Locate the cell with the specified text and output its [x, y] center coordinate. 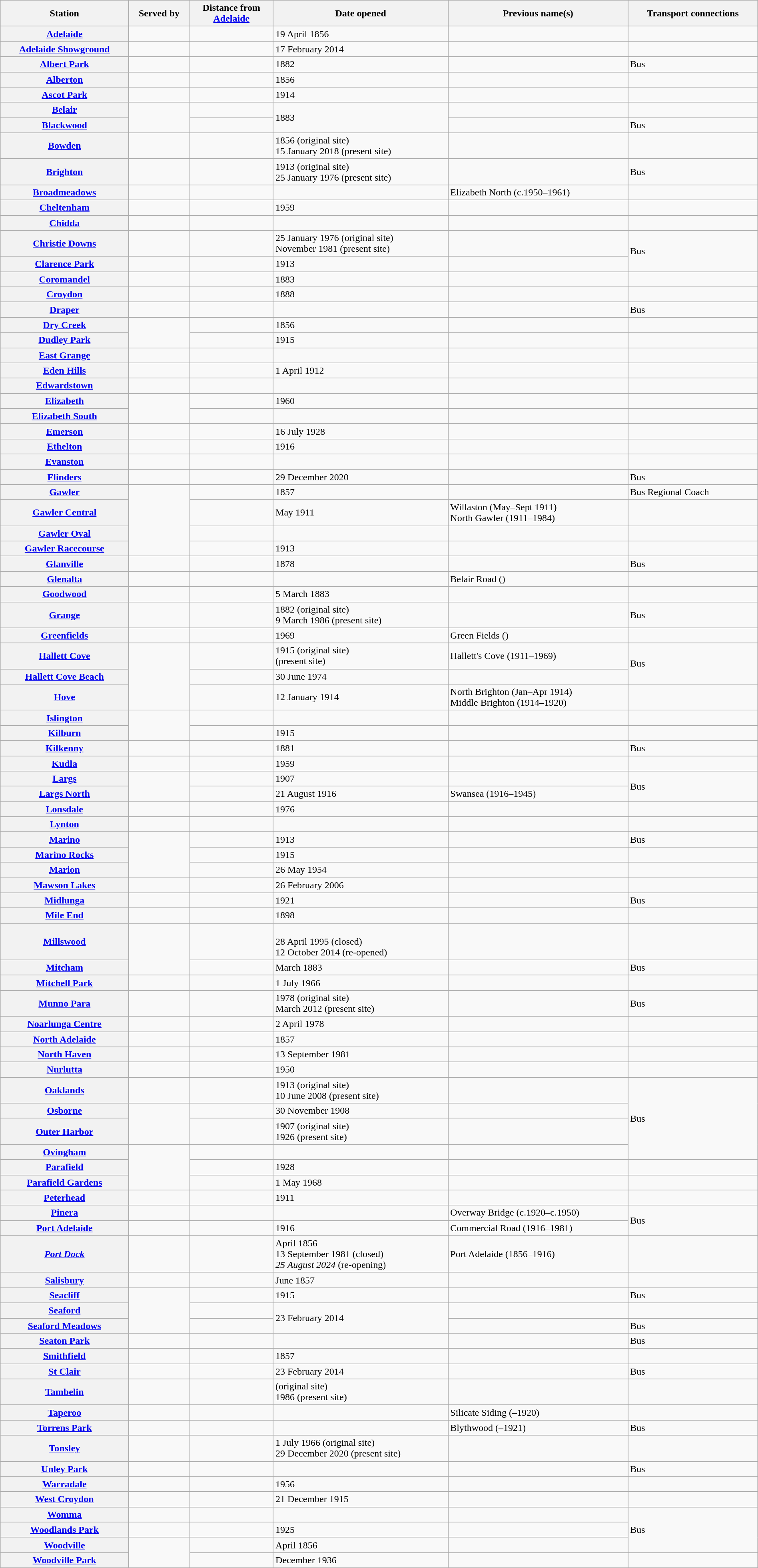
1914 [361, 95]
Dry Creek [65, 325]
Green Fields () [538, 635]
Blythwood (–1921) [538, 1428]
Mile End [65, 915]
Swansea (1916–1945) [538, 794]
1882 (original site)9 March 1986 (present site) [361, 615]
Hallett Cove [65, 656]
1969 [361, 635]
21 December 1915 [361, 1499]
Elizabeth South [65, 416]
Hallett's Cove (1911–1969) [538, 656]
Peterhead [65, 1198]
Marino [65, 840]
1882 [361, 64]
Oaklands [65, 1090]
Goodwood [65, 594]
Commercial Road (1916–1981) [538, 1228]
Ascot Park [65, 95]
Kilkenny [65, 748]
1928 [361, 1167]
Hallett Cove Beach [65, 677]
Coromandel [65, 279]
Flinders [65, 477]
Overway Bridge (c.1920–c.1950) [538, 1213]
1907 (original site)1926 (present site) [361, 1132]
Edwardstown [65, 386]
Osborne [65, 1111]
Station [65, 14]
25 January 1976 (original site)November 1981 (present site) [361, 244]
Transport connections [693, 14]
1921 [361, 900]
Eden Hills [65, 370]
Woodlands Park [65, 1530]
Warradale [65, 1484]
North Brighton (Jan–Apr 1914)Middle Brighton (1914–1920) [538, 697]
1976 [361, 809]
Gawler [65, 492]
March 1883 [361, 967]
28 April 1995 (closed)12 October 2014 (re-opened) [361, 941]
Glenalta [65, 579]
Noarlunga Centre [65, 1024]
1907 [361, 779]
Glanville [65, 564]
1898 [361, 915]
16 July 1928 [361, 431]
Outer Harbor [65, 1132]
Kilburn [65, 733]
Adelaide [65, 34]
21 August 1916 [361, 794]
St Clair [65, 1371]
Seaford [65, 1310]
Grange [65, 615]
Hove [65, 697]
Marino Rocks [65, 855]
Alberton [65, 80]
Clarence Park [65, 264]
Croydon [65, 294]
Seaford Meadows [65, 1325]
30 June 1974 [361, 677]
Served by [159, 14]
5 March 1883 [361, 594]
1888 [361, 294]
1956 [361, 1484]
26 February 2006 [361, 885]
Mawson Lakes [65, 885]
North Adelaide [65, 1039]
Lonsdale [65, 809]
26 May 1954 [361, 870]
17 February 2014 [361, 49]
1913 (original site)25 January 1976 (present site) [361, 172]
1 April 1912 [361, 370]
April 1856 [361, 1545]
Evanston [65, 462]
Smithfield [65, 1356]
Midlunga [65, 900]
Munno Para [65, 1003]
1 July 1966 [361, 983]
Gawler Central [65, 513]
Bus Regional Coach [693, 492]
December 1936 [361, 1560]
29 December 2020 [361, 477]
Port Adelaide (1856–1916) [538, 1254]
Chidda [65, 223]
Woodville Park [65, 1560]
Parafield Gardens [65, 1182]
Salisbury [65, 1280]
Draper [65, 310]
May 1911 [361, 513]
East Grange [65, 355]
Cheltenham [65, 207]
Willaston (May–Sept 1911)North Gawler (1911–1984) [538, 513]
30 November 1908 [361, 1111]
Seaton Park [65, 1341]
Kudla [65, 764]
West Croydon [65, 1499]
Belair [65, 110]
1960 [361, 401]
Broadmeadows [65, 192]
Lynton [65, 824]
Womma [65, 1514]
1911 [361, 1198]
Tonsley [65, 1448]
Mitcham [65, 967]
Gawler Oval [65, 533]
June 1857 [361, 1280]
Christie Downs [65, 244]
Pinera [65, 1213]
Tambelin [65, 1392]
1950 [361, 1070]
Distance from Adelaide [231, 14]
Blackwood [65, 125]
13 September 1981 [361, 1055]
1915 (original site) (present site) [361, 656]
Ethelton [65, 446]
Elizabeth North (c.1950–1961) [538, 192]
Largs [65, 779]
Brighton [65, 172]
1856 (original site)15 January 2018 (present site) [361, 145]
Millswood [65, 941]
Elizabeth [65, 401]
1 July 1966 (original site)29 December 2020 (present site) [361, 1448]
Adelaide Showground [65, 49]
Emerson [65, 431]
Dudley Park [65, 340]
Port Dock [65, 1254]
1878 [361, 564]
19 April 1856 [361, 34]
Nurlutta [65, 1070]
Marion [65, 870]
Gawler Racecourse [65, 549]
North Haven [65, 1055]
Silicate Siding (–1920) [538, 1413]
2 April 1978 [361, 1024]
(original site)1986 (present site) [361, 1392]
Mitchell Park [65, 983]
Seacliff [65, 1295]
Port Adelaide [65, 1228]
1978 (original site)March 2012 (present site) [361, 1003]
Ovingham [65, 1152]
Unley Park [65, 1469]
Woodville [65, 1545]
April 185613 September 1981 (closed)25 August 2024 (re-opening) [361, 1254]
1881 [361, 748]
Belair Road () [538, 579]
1 May 1968 [361, 1182]
Largs North [65, 794]
Islington [65, 718]
Greenfields [65, 635]
Parafield [65, 1167]
1913 (original site)10 June 2008 (present site) [361, 1090]
Taperoo [65, 1413]
Date opened [361, 14]
1925 [361, 1530]
Torrens Park [65, 1428]
Bowden [65, 145]
Previous name(s) [538, 14]
Albert Park [65, 64]
12 January 1914 [361, 697]
